Locate the cell with the specified text and output its (X, Y) center coordinate. 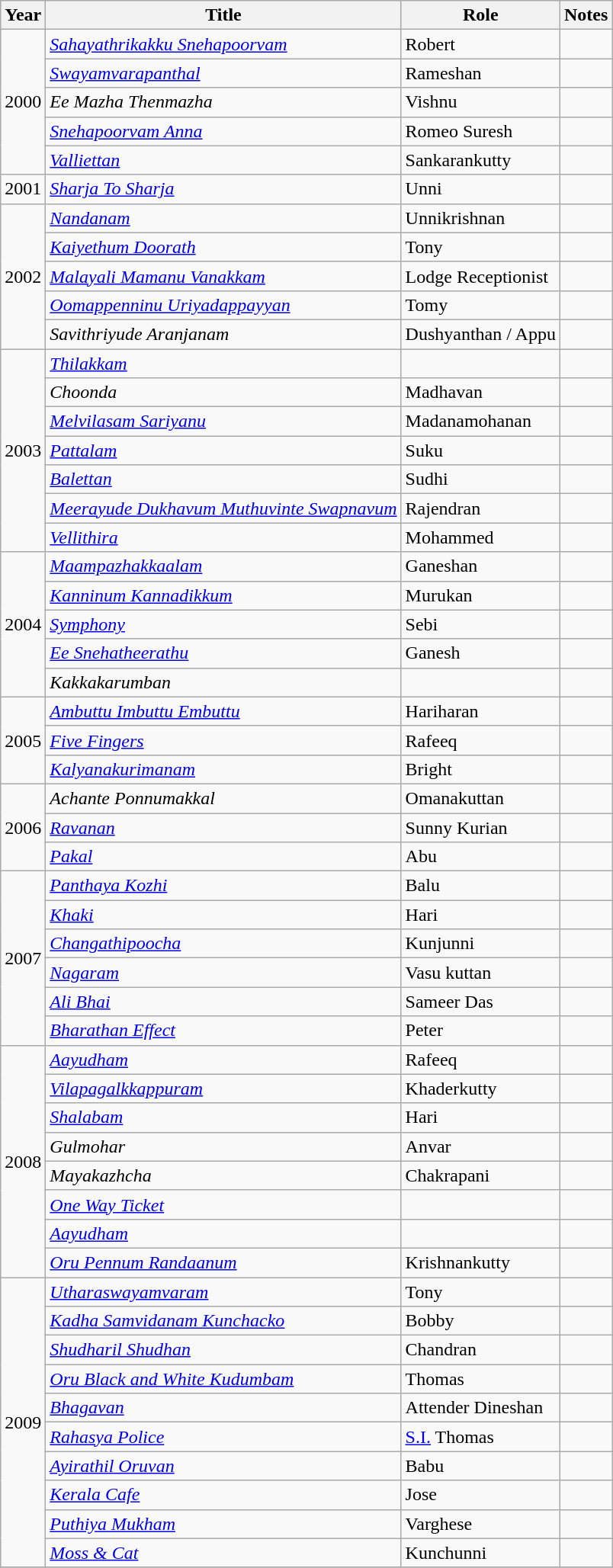
Ravanan (223, 827)
Madanamohanan (480, 422)
Five Fingers (223, 740)
2005 (23, 740)
Kerala Cafe (223, 1495)
Pakal (223, 857)
Ee Mazha Thenmazha (223, 102)
Panthaya Kozhi (223, 886)
Sharja To Sharja (223, 189)
Bright (480, 769)
Attender Dineshan (480, 1408)
Meerayude Dukhavum Muthuvinte Swapnavum (223, 508)
Khaki (223, 915)
Valliettan (223, 160)
Melvilasam Sariyanu (223, 422)
Lodge Receptionist (480, 276)
Savithriyude Aranjanam (223, 334)
Oru Black and White Kudumbam (223, 1379)
Murukan (480, 595)
Sameer Das (480, 1002)
Oomappenninu Uriyadappayyan (223, 305)
2009 (23, 1422)
Moss & Cat (223, 1553)
Kanninum Kannadikkum (223, 595)
Mayakazhcha (223, 1175)
2007 (23, 958)
Notes (586, 15)
Thilakkam (223, 364)
Unnikrishnan (480, 218)
2003 (23, 451)
Maampazhakkaalam (223, 566)
Choonda (223, 393)
Kunchunni (480, 1553)
Snehapoorvam Anna (223, 131)
Bharathan Effect (223, 1031)
Ganesh (480, 653)
Kadha Samvidanam Kunchacko (223, 1321)
Babu (480, 1466)
Hariharan (480, 711)
Pattalam (223, 451)
Balettan (223, 479)
Tomy (480, 305)
Bhagavan (223, 1408)
Rajendran (480, 508)
Puthiya Mukham (223, 1524)
2002 (23, 276)
Chandran (480, 1350)
Sankarankutty (480, 160)
Vilapagalkkappuram (223, 1089)
Thomas (480, 1379)
Varghese (480, 1524)
2000 (23, 102)
One Way Ticket (223, 1204)
Sunny Kurian (480, 827)
Sahayathrikakku Snehapoorvam (223, 44)
Suku (480, 451)
Omanakuttan (480, 798)
S.I. Thomas (480, 1437)
Achante Ponnumakkal (223, 798)
Changathipoocha (223, 944)
Sudhi (480, 479)
Abu (480, 857)
2006 (23, 827)
Anvar (480, 1146)
Khaderkutty (480, 1089)
Jose (480, 1495)
2004 (23, 624)
Kaiyethum Doorath (223, 247)
Utharaswayamvaram (223, 1292)
Dushyanthan / Appu (480, 334)
Romeo Suresh (480, 131)
Sebi (480, 624)
Ambuttu Imbuttu Embuttu (223, 711)
Nagaram (223, 973)
Robert (480, 44)
Chakrapani (480, 1175)
Malayali Mamanu Vanakkam (223, 276)
Year (23, 15)
Madhavan (480, 393)
Oru Pennum Randaanum (223, 1262)
Unni (480, 189)
Ali Bhai (223, 1002)
Vasu kuttan (480, 973)
Ayirathil Oruvan (223, 1466)
2008 (23, 1161)
Gulmohar (223, 1146)
Title (223, 15)
Shalabam (223, 1117)
Peter (480, 1031)
Rameshan (480, 73)
Kalyanakurimanam (223, 769)
Symphony (223, 624)
Shudharil Shudhan (223, 1350)
Role (480, 15)
Krishnankutty (480, 1262)
Ganeshan (480, 566)
Swayamvarapanthal (223, 73)
Rahasya Police (223, 1437)
2001 (23, 189)
Mohammed (480, 537)
Ee Snehatheerathu (223, 653)
Vellithira (223, 537)
Kakkakarumban (223, 682)
Balu (480, 886)
Kunjunni (480, 944)
Bobby (480, 1321)
Nandanam (223, 218)
Vishnu (480, 102)
